Detect which cell encompasses the target text, then output its [X, Y] center coordinate. 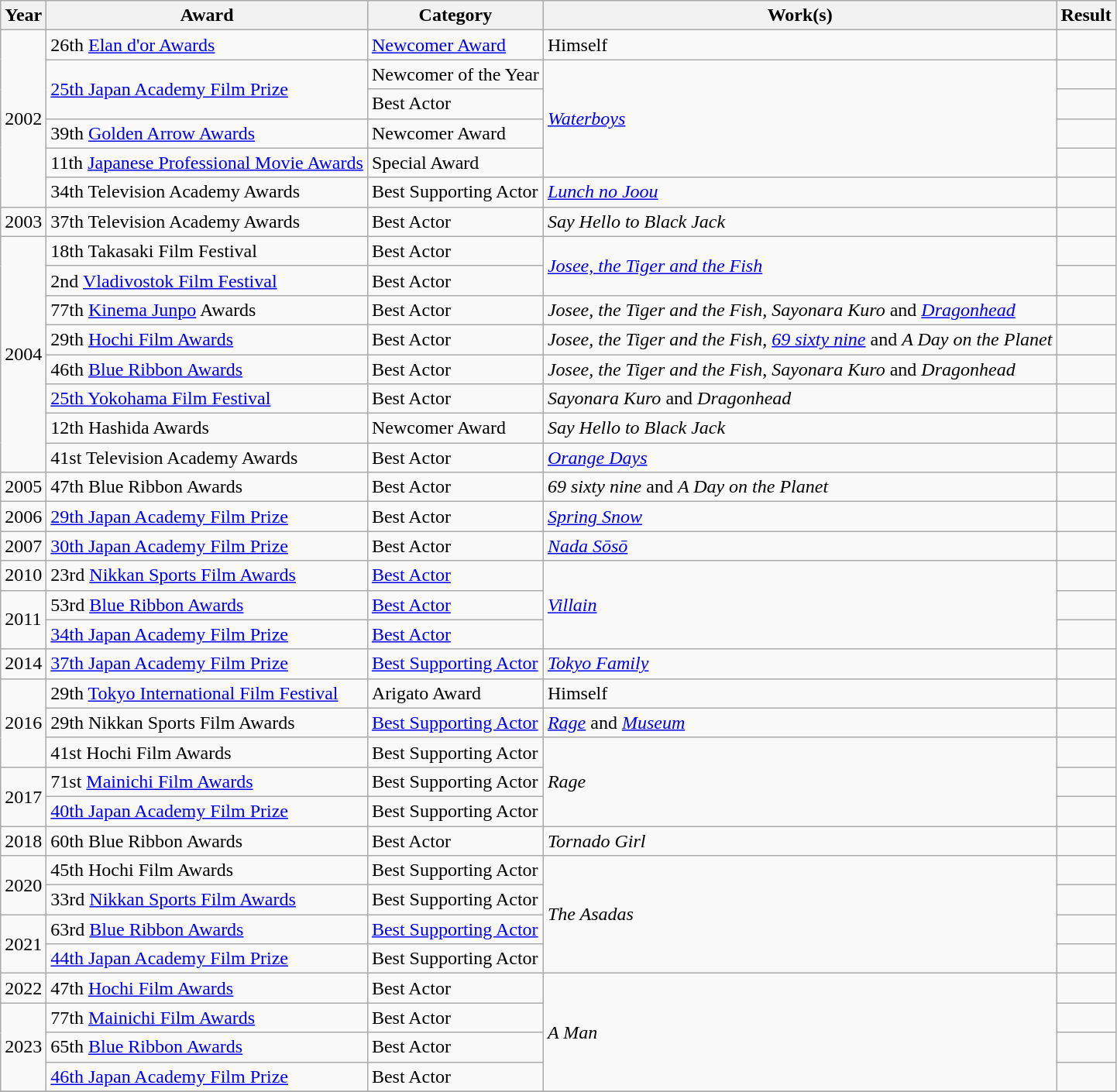
37th Japan Academy Film Prize [208, 664]
Special Award [455, 163]
45th Hochi Film Awards [208, 871]
47th Hochi Film Awards [208, 988]
47th Blue Ribbon Awards [208, 487]
Rage [799, 781]
Tornado Girl [799, 840]
2007 [23, 546]
30th Japan Academy Film Prize [208, 546]
Result [1086, 15]
71st Mainichi Film Awards [208, 781]
2022 [23, 988]
2005 [23, 487]
The Asadas [799, 915]
53rd Blue Ribbon Awards [208, 605]
26th Elan d'or Awards [208, 45]
37th Television Academy Awards [208, 221]
Award [208, 15]
39th Golden Arrow Awards [208, 133]
2021 [23, 944]
Lunch no Joou [799, 192]
2004 [23, 354]
46th Japan Academy Film Prize [208, 1077]
Arigato Award [455, 693]
2011 [23, 620]
18th Takasaki Film Festival [208, 251]
25th Japan Academy Film Prize [208, 89]
29th Tokyo International Film Festival [208, 693]
69 sixty nine and A Day on the Planet [799, 487]
Sayonara Kuro and Dragonhead [799, 399]
41st Television Academy Awards [208, 458]
23rd Nikkan Sports Film Awards [208, 575]
25th Yokohama Film Festival [208, 399]
Nada Sōsō [799, 546]
40th Japan Academy Film Prize [208, 811]
63rd Blue Ribbon Awards [208, 929]
Waterboys [799, 118]
Year [23, 15]
2017 [23, 796]
12th Hashida Awards [208, 428]
44th Japan Academy Film Prize [208, 959]
2023 [23, 1047]
29th Hochi Film Awards [208, 339]
Category [455, 15]
Newcomer of the Year [455, 74]
Josee, the Tiger and the Fish, 69 sixty nine and A Day on the Planet [799, 339]
34th Japan Academy Film Prize [208, 634]
2002 [23, 118]
46th Blue Ribbon Awards [208, 369]
2010 [23, 575]
2nd Vladivostok Film Festival [208, 280]
77th Kinema Junpo Awards [208, 310]
33rd Nikkan Sports Film Awards [208, 900]
Tokyo Family [799, 664]
Rage and Museum [799, 723]
2014 [23, 664]
2016 [23, 723]
60th Blue Ribbon Awards [208, 840]
Spring Snow [799, 517]
2003 [23, 221]
29th Japan Academy Film Prize [208, 517]
65th Blue Ribbon Awards [208, 1047]
2006 [23, 517]
A Man [799, 1032]
77th Mainichi Film Awards [208, 1018]
Villain [799, 605]
41st Hochi Film Awards [208, 752]
Work(s) [799, 15]
29th Nikkan Sports Film Awards [208, 723]
11th Japanese Professional Movie Awards [208, 163]
2018 [23, 840]
Josee, the Tiger and the Fish [799, 266]
Orange Days [799, 458]
34th Television Academy Awards [208, 192]
2020 [23, 885]
